Determine the (x, y) coordinate at the center of the cell enclosing the given text.  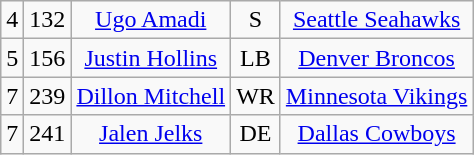
132 (48, 20)
Justin Hollins (151, 58)
Minnesota Vikings (376, 96)
LB (256, 58)
Ugo Amadi (151, 20)
5 (12, 58)
Dillon Mitchell (151, 96)
S (256, 20)
241 (48, 134)
WR (256, 96)
Dallas Cowboys (376, 134)
4 (12, 20)
239 (48, 96)
Jalen Jelks (151, 134)
156 (48, 58)
Denver Broncos (376, 58)
DE (256, 134)
Seattle Seahawks (376, 20)
